Return the (x, y) coordinate for the center point of the cell that contains the specified text.  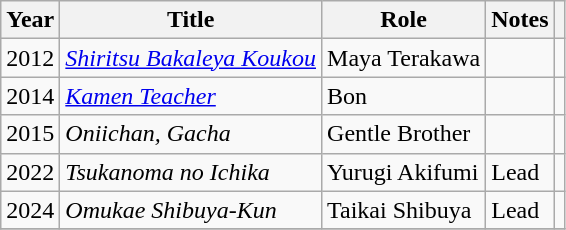
2014 (30, 96)
Year (30, 20)
Notes (520, 20)
Oniichan, Gacha (191, 134)
Tsukanoma no Ichika (191, 172)
Taikai Shibuya (404, 210)
2024 (30, 210)
Maya Terakawa (404, 58)
Omukae Shibuya-Kun (191, 210)
2012 (30, 58)
2015 (30, 134)
Shiritsu Bakaleya Koukou (191, 58)
Kamen Teacher (191, 96)
Yurugi Akifumi (404, 172)
Role (404, 20)
2022 (30, 172)
Gentle Brother (404, 134)
Title (191, 20)
Bon (404, 96)
